Return (x, y) of the center of cell containing provided text 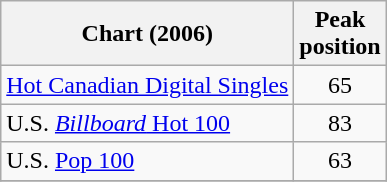
Chart (2006) (148, 34)
65 (340, 85)
U.S. Pop 100 (148, 161)
U.S. Billboard Hot 100 (148, 123)
83 (340, 123)
Peakposition (340, 34)
63 (340, 161)
Hot Canadian Digital Singles (148, 85)
